Detect which cell encompasses the target text, then output its (x, y) center coordinate. 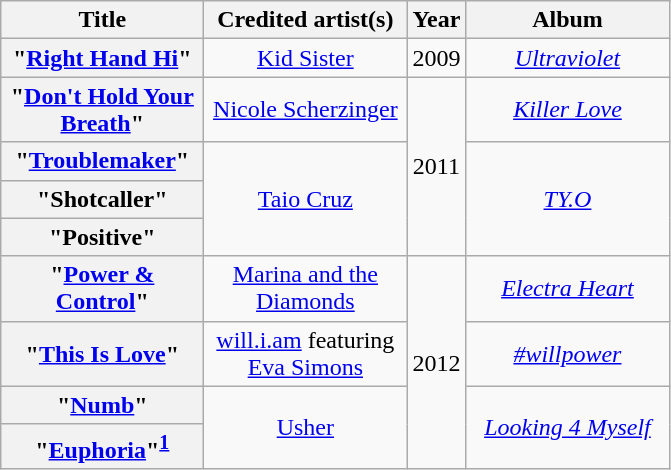
#willpower (568, 354)
"Don't Hold Your Breath" (102, 110)
2011 (436, 166)
Taio Cruz (306, 199)
Killer Love (568, 110)
Album (568, 20)
"Euphoria"1 (102, 446)
Nicole Scherzinger (306, 110)
"Troublemaker" (102, 161)
Ultraviolet (568, 58)
Year (436, 20)
"Right Hand Hi" (102, 58)
"Positive" (102, 237)
2009 (436, 58)
TY.O (568, 199)
"Power & Control" (102, 288)
Usher (306, 428)
Looking 4 Myself (568, 428)
Credited artist(s) (306, 20)
Electra Heart (568, 288)
2012 (436, 362)
Title (102, 20)
"Numb" (102, 405)
"This Is Love" (102, 354)
Kid Sister (306, 58)
Marina and the Diamonds (306, 288)
will.i.am featuring Eva Simons (306, 354)
"Shotcaller" (102, 199)
